Locate the cell with the specified text and output its [x, y] center coordinate. 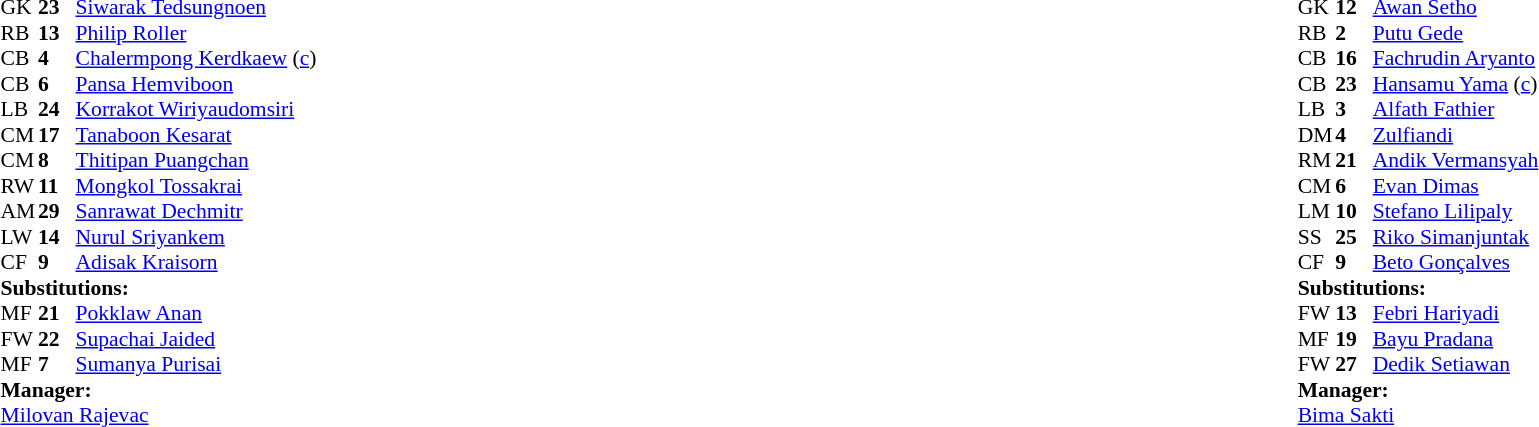
Korrakot Wiriyaudomsiri [196, 109]
Supachai Jaided [196, 339]
27 [1354, 365]
LW [19, 237]
8 [57, 161]
24 [57, 109]
25 [1354, 237]
Mongkol Tossakrai [196, 186]
Putu Gede [1456, 33]
Chalermpong Kerdkaew (c) [196, 59]
2 [1354, 33]
7 [57, 365]
16 [1354, 59]
Dedik Setiawan [1456, 365]
10 [1354, 211]
29 [57, 211]
Pokklaw Anan [196, 313]
19 [1354, 339]
Zulfiandi [1456, 135]
17 [57, 135]
RW [19, 186]
Febri Hariyadi [1456, 313]
SS [1317, 237]
Philip Roller [196, 33]
Pansa Hemviboon [196, 84]
Tanaboon Kesarat [196, 135]
Fachrudin Aryanto [1456, 59]
LM [1317, 211]
Riko Simanjuntak [1456, 237]
Nurul Sriyankem [196, 237]
AM [19, 211]
Evan Dimas [1456, 186]
22 [57, 339]
11 [57, 186]
Adisak Kraisorn [196, 263]
Stefano Lilipaly [1456, 211]
Hansamu Yama (c) [1456, 84]
Sanrawat Dechmitr [196, 211]
23 [1354, 84]
Andik Vermansyah [1456, 161]
RM [1317, 161]
DM [1317, 135]
14 [57, 237]
Beto Gonçalves [1456, 263]
Alfath Fathier [1456, 109]
Bayu Pradana [1456, 339]
Sumanya Purisai [196, 365]
Thitipan Puangchan [196, 161]
3 [1354, 109]
